Pinpoint the cell where the given text exists, returning its [x, y] midpoint coordinate. 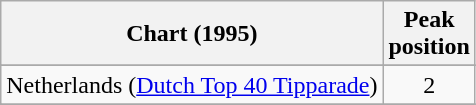
Peakposition [429, 34]
Chart (1995) [192, 34]
Netherlands (Dutch Top 40 Tipparade) [192, 85]
2 [429, 85]
